Provide the [X, Y] coordinate of the cell's center where the given text is located.  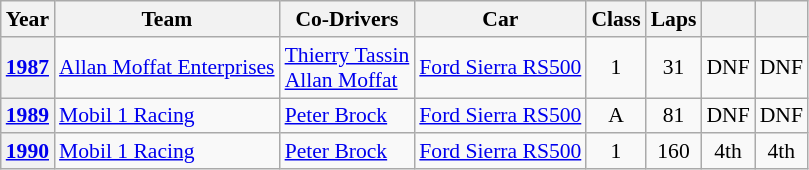
1990 [28, 152]
Class [616, 19]
Co-Drivers [348, 19]
1989 [28, 116]
Allan Moffat Enterprises [167, 68]
Laps [674, 19]
A [616, 116]
31 [674, 68]
Year [28, 19]
Thierry Tassin Allan Moffat [348, 68]
Team [167, 19]
160 [674, 152]
Car [500, 19]
1987 [28, 68]
81 [674, 116]
